For the text-containing cell, return its midpoint in (X, Y) coordinate format. 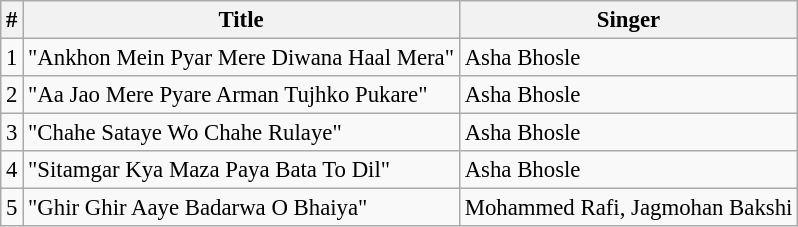
"Ankhon Mein Pyar Mere Diwana Haal Mera" (242, 58)
# (12, 20)
"Aa Jao Mere Pyare Arman Tujhko Pukare" (242, 95)
4 (12, 170)
"Ghir Ghir Aaye Badarwa O Bhaiya" (242, 208)
"Sitamgar Kya Maza Paya Bata To Dil" (242, 170)
Title (242, 20)
"Chahe Sataye Wo Chahe Rulaye" (242, 133)
3 (12, 133)
Singer (628, 20)
2 (12, 95)
5 (12, 208)
Mohammed Rafi, Jagmohan Bakshi (628, 208)
1 (12, 58)
